Provide the [X, Y] coordinate of the cell's center where the given text is located.  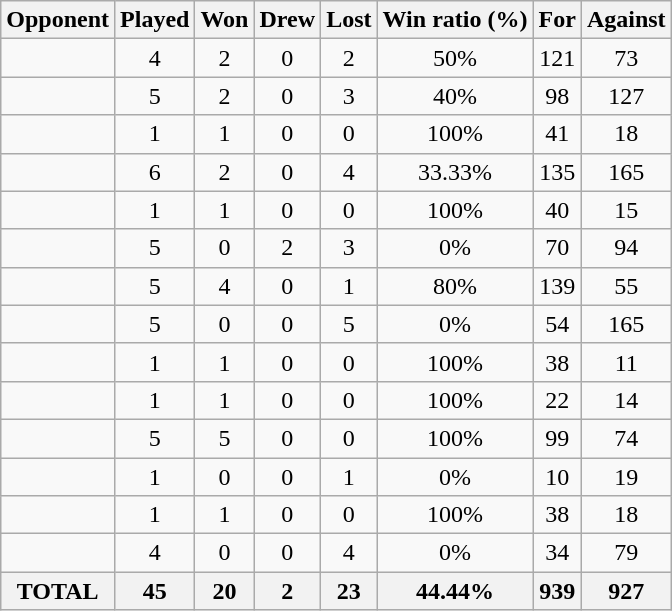
10 [557, 477]
Against [626, 20]
Win ratio (%) [455, 20]
19 [626, 477]
55 [626, 286]
99 [557, 438]
127 [626, 96]
74 [626, 438]
6 [155, 172]
Played [155, 20]
50% [455, 58]
Lost [349, 20]
98 [557, 96]
54 [557, 324]
40% [455, 96]
94 [626, 248]
22 [557, 400]
41 [557, 134]
Drew [288, 20]
11 [626, 362]
33.33% [455, 172]
40 [557, 210]
45 [155, 591]
TOTAL [58, 591]
80% [455, 286]
70 [557, 248]
34 [557, 553]
139 [557, 286]
23 [349, 591]
Won [224, 20]
927 [626, 591]
939 [557, 591]
44.44% [455, 591]
14 [626, 400]
121 [557, 58]
15 [626, 210]
Opponent [58, 20]
79 [626, 553]
73 [626, 58]
For [557, 20]
135 [557, 172]
20 [224, 591]
